Scan for the cell matching the given text and deliver its [x, y] coordinate at center. 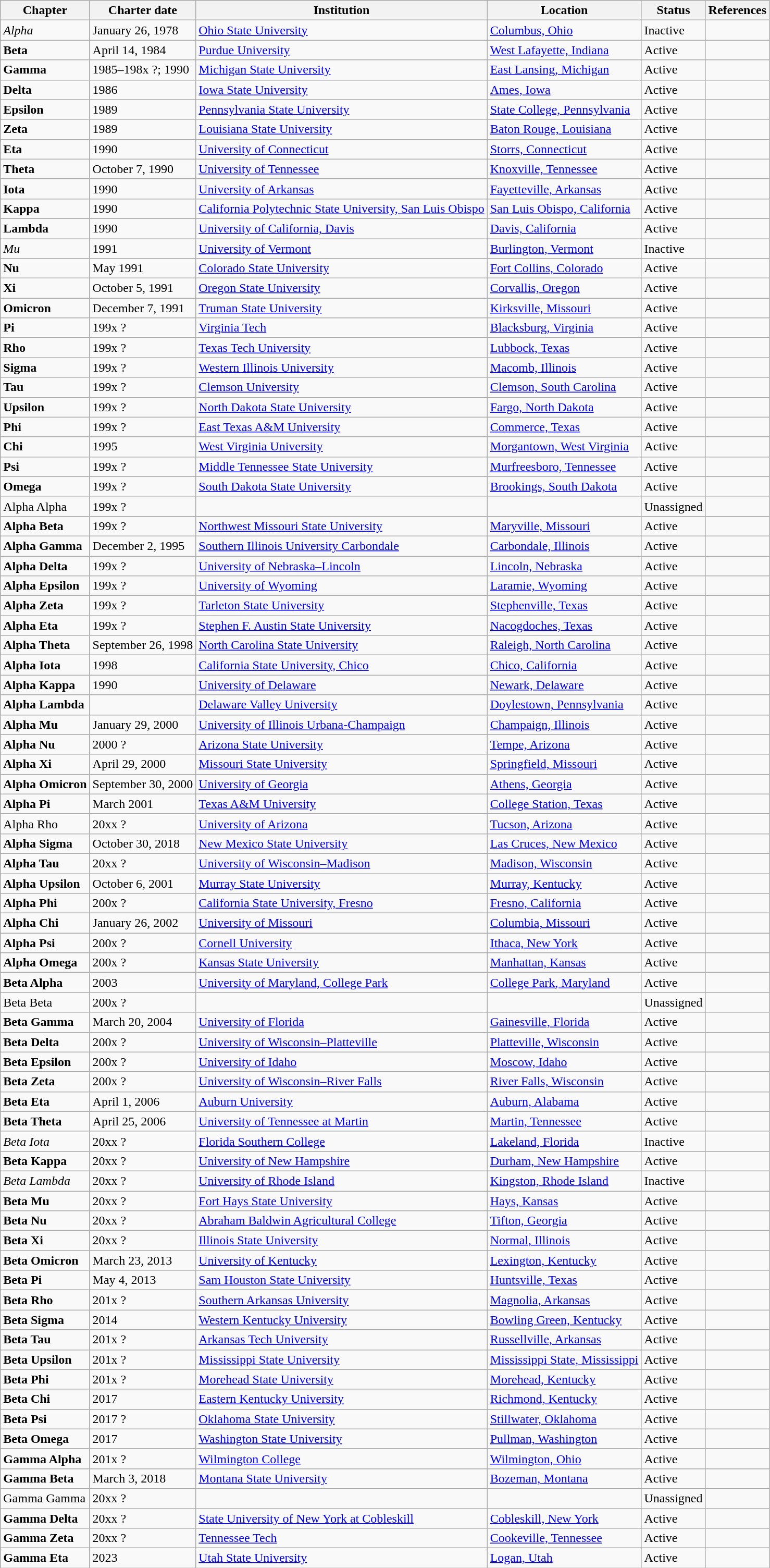
West Virginia University [342, 447]
North Carolina State University [342, 645]
Alpha Pi [45, 804]
Russellville, Arkansas [564, 1340]
University of Idaho [342, 1062]
South Dakota State University [342, 486]
Clemson University [342, 387]
Kirksville, Missouri [564, 308]
Cobleskill, New York [564, 1518]
Gamma Alpha [45, 1459]
University of Delaware [342, 685]
Alpha Epsilon [45, 586]
Rho [45, 348]
Alpha Omicron [45, 784]
Phi [45, 427]
Alpha Xi [45, 764]
January 29, 2000 [143, 725]
Southern Arkansas University [342, 1300]
California State University, Fresno [342, 903]
Upsilon [45, 407]
Beta Omicron [45, 1260]
University of Vermont [342, 249]
Lubbock, Texas [564, 348]
Cookeville, Tennessee [564, 1538]
2000 ? [143, 744]
September 26, 1998 [143, 645]
University of Maryland, College Park [342, 983]
Gamma Gamma [45, 1498]
January 26, 2002 [143, 923]
University of Arkansas [342, 189]
Gamma Zeta [45, 1538]
University of Nebraska–Lincoln [342, 566]
Beta Rho [45, 1300]
Logan, Utah [564, 1558]
Richmond, Kentucky [564, 1399]
Beta Tau [45, 1340]
Status [673, 10]
Tempe, Arizona [564, 744]
Alpha [45, 30]
Alpha Kappa [45, 685]
Lakeland, Florida [564, 1141]
Pi [45, 328]
Beta Upsilon [45, 1359]
Beta Phi [45, 1379]
Ames, Iowa [564, 90]
Champaign, Illinois [564, 725]
Washington State University [342, 1439]
Lincoln, Nebraska [564, 566]
Wilmington College [342, 1459]
College Park, Maryland [564, 983]
Knoxville, Tennessee [564, 169]
New Mexico State University [342, 843]
Fresno, California [564, 903]
Durham, New Hampshire [564, 1161]
Alpha Upsilon [45, 884]
Beta Gamma [45, 1022]
May 4, 2013 [143, 1280]
April 29, 2000 [143, 764]
December 7, 1991 [143, 308]
Beta Mu [45, 1200]
Athens, Georgia [564, 784]
Beta Eta [45, 1101]
University of New Hampshire [342, 1161]
Montana State University [342, 1478]
Gamma Beta [45, 1478]
Beta Pi [45, 1280]
University of Missouri [342, 923]
West Lafayette, Indiana [564, 50]
Nacogdoches, Texas [564, 626]
Newark, Delaware [564, 685]
Gamma [45, 70]
Institution [342, 10]
Iota [45, 189]
Florida Southern College [342, 1141]
University of Wisconsin–Madison [342, 863]
Blacksburg, Virginia [564, 328]
March 20, 2004 [143, 1022]
Beta Chi [45, 1399]
Delaware Valley University [342, 705]
March 3, 2018 [143, 1478]
University of Rhode Island [342, 1181]
Tifton, Georgia [564, 1221]
Utah State University [342, 1558]
State University of New York at Cobleskill [342, 1518]
Purdue University [342, 50]
March 2001 [143, 804]
Fort Collins, Colorado [564, 268]
Eta [45, 149]
Springfield, Missouri [564, 764]
Alpha Mu [45, 725]
October 5, 1991 [143, 288]
Beta Lambda [45, 1181]
Magnolia, Arkansas [564, 1300]
Theta [45, 169]
Columbia, Missouri [564, 923]
Alpha Gamma [45, 546]
Middle Tennessee State University [342, 467]
Beta Psi [45, 1419]
Alpha Chi [45, 923]
Zeta [45, 129]
Doylestown, Pennsylvania [564, 705]
April 1, 2006 [143, 1101]
Martin, Tennessee [564, 1121]
Alpha Beta [45, 526]
Alpha Theta [45, 645]
Alpha Psi [45, 943]
May 1991 [143, 268]
University of Illinois Urbana-Champaign [342, 725]
Brookings, South Dakota [564, 486]
Gamma Eta [45, 1558]
San Luis Obispo, California [564, 209]
Tucson, Arizona [564, 824]
Omicron [45, 308]
Morehead, Kentucky [564, 1379]
State College, Pennsylvania [564, 109]
Hays, Kansas [564, 1200]
Pullman, Washington [564, 1439]
Morgantown, West Virginia [564, 447]
Beta Omega [45, 1439]
University of Tennessee at Martin [342, 1121]
Southern Illinois University Carbondale [342, 546]
Macomb, Illinois [564, 367]
Kappa [45, 209]
Tau [45, 387]
Oregon State University [342, 288]
Beta Alpha [45, 983]
Tennessee Tech [342, 1538]
University of Kentucky [342, 1260]
Psi [45, 467]
Maryville, Missouri [564, 526]
Arizona State University [342, 744]
East Lansing, Michigan [564, 70]
University of Florida [342, 1022]
Fargo, North Dakota [564, 407]
Murfreesboro, Tennessee [564, 467]
Huntsville, Texas [564, 1280]
Chapter [45, 10]
Sigma [45, 367]
April 25, 2006 [143, 1121]
University of Wyoming [342, 586]
North Dakota State University [342, 407]
Corvallis, Oregon [564, 288]
April 14, 1984 [143, 50]
Illinois State University [342, 1241]
Northwest Missouri State University [342, 526]
Nu [45, 268]
1998 [143, 665]
Beta Theta [45, 1121]
Commerce, Texas [564, 427]
Auburn University [342, 1101]
Eastern Kentucky University [342, 1399]
University of Wisconsin–Platteville [342, 1042]
Lambda [45, 228]
Las Cruces, New Mexico [564, 843]
Omega [45, 486]
Kansas State University [342, 963]
Alpha Omega [45, 963]
Baton Rouge, Louisiana [564, 129]
Beta Nu [45, 1221]
Alpha Iota [45, 665]
Manhattan, Kansas [564, 963]
Stillwater, Oklahoma [564, 1419]
2017 ? [143, 1419]
Murray, Kentucky [564, 884]
Beta Zeta [45, 1082]
Charter date [143, 10]
Murray State University [342, 884]
Alpha Rho [45, 824]
Moscow, Idaho [564, 1062]
Mu [45, 249]
Virginia Tech [342, 328]
Bowling Green, Kentucky [564, 1320]
Mississippi State University [342, 1359]
Fort Hays State University [342, 1200]
Mississippi State, Mississippi [564, 1359]
Location [564, 10]
Normal, Illinois [564, 1241]
Alpha Nu [45, 744]
October 30, 2018 [143, 843]
Abraham Baldwin Agricultural College [342, 1221]
Cornell University [342, 943]
Xi [45, 288]
September 30, 2000 [143, 784]
1985–198x ?; 1990 [143, 70]
Gamma Delta [45, 1518]
October 7, 1990 [143, 169]
Michigan State University [342, 70]
1986 [143, 90]
2014 [143, 1320]
1995 [143, 447]
Alpha Alpha [45, 506]
Fayetteville, Arkansas [564, 189]
Madison, Wisconsin [564, 863]
Beta Beta [45, 1002]
Beta Kappa [45, 1161]
Tarleton State University [342, 606]
Truman State University [342, 308]
Iowa State University [342, 90]
Chico, California [564, 665]
Davis, California [564, 228]
2023 [143, 1558]
University of Arizona [342, 824]
Platteville, Wisconsin [564, 1042]
Missouri State University [342, 764]
January 26, 1978 [143, 30]
Kingston, Rhode Island [564, 1181]
Raleigh, North Carolina [564, 645]
Alpha Tau [45, 863]
Beta [45, 50]
Bozeman, Montana [564, 1478]
Alpha Zeta [45, 606]
University of Georgia [342, 784]
Clemson, South Carolina [564, 387]
California State University, Chico [342, 665]
Western Illinois University [342, 367]
Sam Houston State University [342, 1280]
Pennsylvania State University [342, 109]
Alpha Sigma [45, 843]
California Polytechnic State University, San Luis Obispo [342, 209]
Alpha Eta [45, 626]
University of California, Davis [342, 228]
Morehead State University [342, 1379]
Ithaca, New York [564, 943]
Burlington, Vermont [564, 249]
2003 [143, 983]
Epsilon [45, 109]
Gainesville, Florida [564, 1022]
University of Connecticut [342, 149]
Lexington, Kentucky [564, 1260]
Delta [45, 90]
Alpha Lambda [45, 705]
University of Tennessee [342, 169]
Arkansas Tech University [342, 1340]
Ohio State University [342, 30]
Beta Sigma [45, 1320]
Chi [45, 447]
College Station, Texas [564, 804]
Laramie, Wyoming [564, 586]
December 2, 1995 [143, 546]
Wilmington, Ohio [564, 1459]
Western Kentucky University [342, 1320]
East Texas A&M University [342, 427]
References [738, 10]
Alpha Delta [45, 566]
Auburn, Alabama [564, 1101]
Colorado State University [342, 268]
Storrs, Connecticut [564, 149]
Texas Tech University [342, 348]
Columbus, Ohio [564, 30]
1991 [143, 249]
University of Wisconsin–River Falls [342, 1082]
October 6, 2001 [143, 884]
Texas A&M University [342, 804]
Oklahoma State University [342, 1419]
Beta Epsilon [45, 1062]
Beta Delta [45, 1042]
Alpha Phi [45, 903]
Louisiana State University [342, 129]
Beta Xi [45, 1241]
Carbondale, Illinois [564, 546]
River Falls, Wisconsin [564, 1082]
Stephenville, Texas [564, 606]
Beta Iota [45, 1141]
March 23, 2013 [143, 1260]
Stephen F. Austin State University [342, 626]
